Pinpoint the cell where the given text exists, returning its [X, Y] midpoint coordinate. 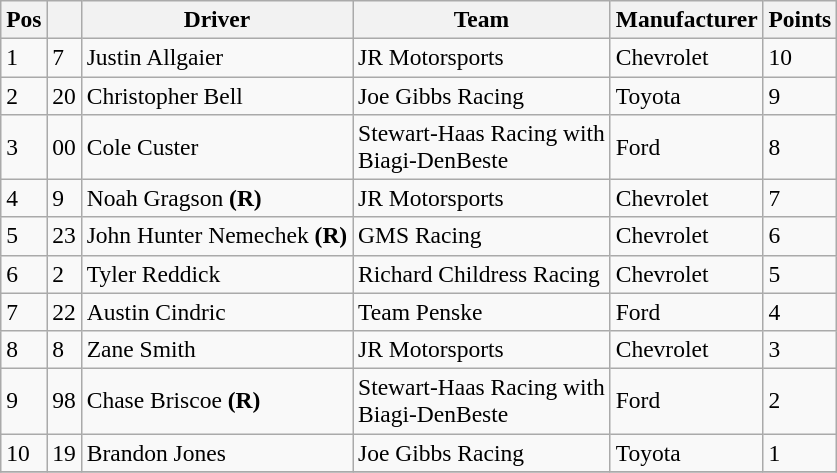
Points [800, 19]
Brandon Jones [216, 452]
Tyler Reddick [216, 274]
Zane Smith [216, 349]
19 [64, 452]
23 [64, 236]
Richard Childress Racing [482, 274]
22 [64, 312]
GMS Racing [482, 236]
Austin Cindric [216, 312]
Driver [216, 19]
20 [64, 95]
Christopher Bell [216, 95]
Pos [24, 19]
Chase Briscoe (R) [216, 400]
Manufacturer [686, 19]
Justin Allgaier [216, 57]
00 [64, 146]
John Hunter Nemechek (R) [216, 236]
Team [482, 19]
Team Penske [482, 312]
Cole Custer [216, 146]
98 [64, 400]
Noah Gragson (R) [216, 198]
